Extract the (x, y) coordinate from the center of the cell holding the provided text.  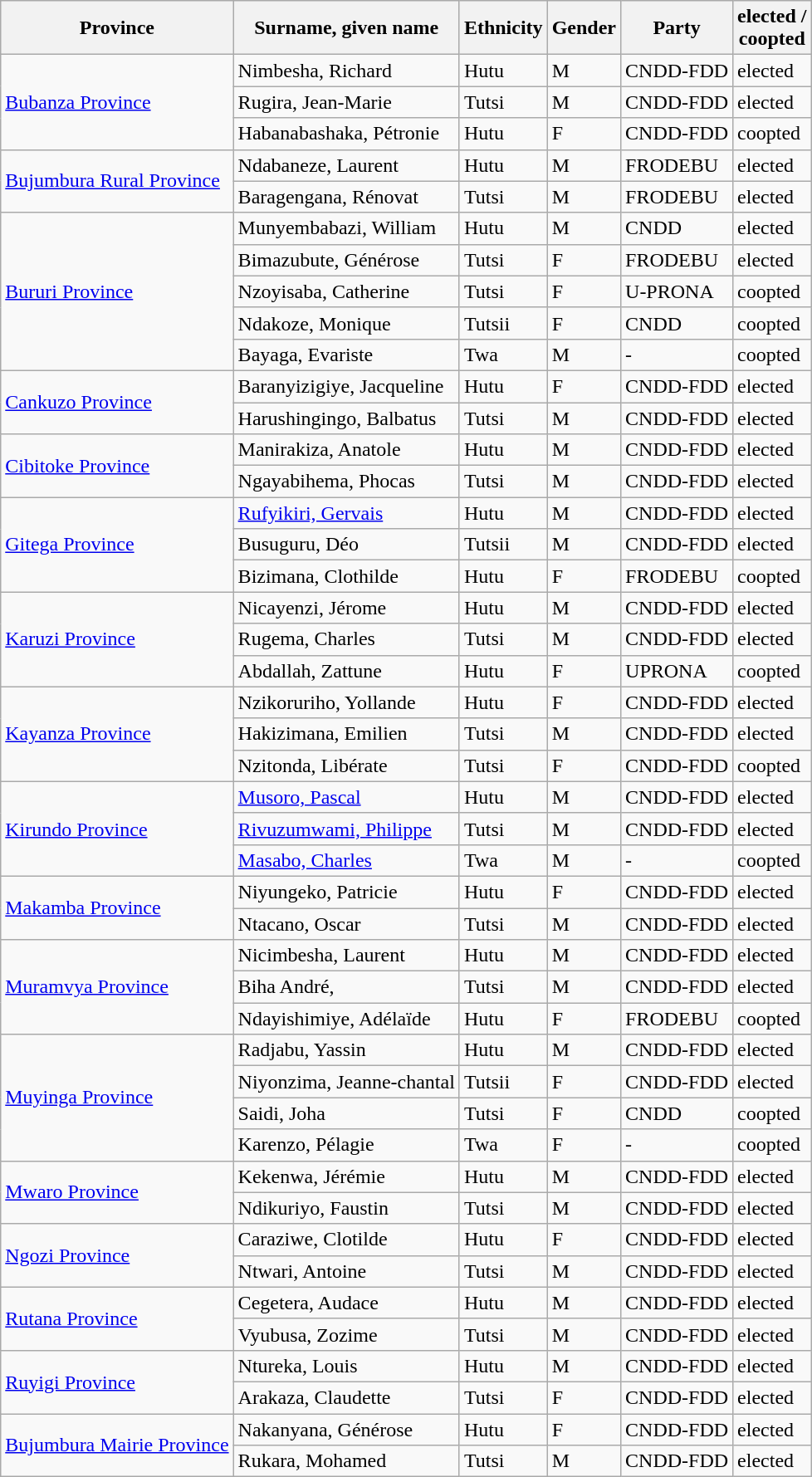
Harushingingo, Balbatus (346, 418)
Cibitoke Province (117, 466)
Niyungeko, Patricie (346, 892)
Ndayishimiye, Adélaïde (346, 1019)
Abdallah, Zattune (346, 671)
Baranyizigiye, Jacqueline (346, 386)
Habanabashaka, Pétronie (346, 134)
Bayaga, Evariste (346, 355)
Mwaro Province (117, 1192)
Rutana Province (117, 1318)
Munyembabazi, William (346, 228)
Party (677, 28)
Bizimana, Clothilde (346, 576)
Manirakiza, Anatole (346, 450)
Muramvya Province (117, 987)
Nzoyisaba, Catherine (346, 291)
Bubanza Province (117, 102)
Ntacano, Oscar (346, 924)
Ntwari, Antoine (346, 1271)
Nzitonda, Libérate (346, 765)
Gitega Province (117, 545)
Nicayenzi, Jérome (346, 608)
Niyonzima, Jeanne-chantal (346, 1082)
Surname, given name (346, 28)
Ndikuriyo, Faustin (346, 1208)
Hakizimana, Emilien (346, 734)
Province (117, 28)
Karuzi Province (117, 639)
Ngayabihema, Phocas (346, 482)
Ethnicity (503, 28)
Cankuzo Province (117, 402)
Makamba Province (117, 907)
Musoro, Pascal (346, 797)
Kekenwa, Jérémie (346, 1176)
Cegetera, Audace (346, 1303)
Vyubusa, Zozime (346, 1334)
Muyinga Province (117, 1098)
Ndakoze, Monique (346, 323)
Bujumbura Mairie Province (117, 1445)
Rukara, Mohamed (346, 1461)
elected /coopted (772, 28)
Bimazubute, Générose (346, 260)
Nicimbesha, Laurent (346, 956)
U-PRONA (677, 291)
Busuguru, Déo (346, 545)
Radjabu, Yassin (346, 1050)
Rivuzumwami, Philippe (346, 829)
Biha André, (346, 987)
Rugira, Jean-Marie (346, 102)
UPRONA (677, 671)
Ngozi Province (117, 1255)
Saidi, Joha (346, 1113)
Ndabaneze, Laurent (346, 165)
Ruyigi Province (117, 1382)
Masabo, Charles (346, 860)
Kayanza Province (117, 734)
Rufyikiri, Gervais (346, 513)
Ntureka, Louis (346, 1366)
Caraziwe, Clotilde (346, 1240)
Nimbesha, Richard (346, 71)
Baragengana, Rénovat (346, 197)
Bujumbura Rural Province (117, 181)
Nakanyana, Générose (346, 1429)
Arakaza, Claudette (346, 1397)
Gender (584, 28)
Rugema, Charles (346, 639)
Nzikoruriho, Yollande (346, 702)
Kirundo Province (117, 829)
Bururi Province (117, 291)
Karenzo, Pélagie (346, 1145)
